Provide the (X, Y) coordinate of the cell's center where the given text is located.  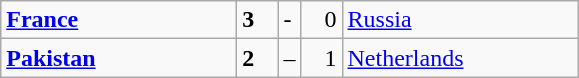
0 (322, 20)
France (119, 20)
Netherlands (460, 58)
– (290, 58)
Russia (460, 20)
1 (322, 58)
- (290, 20)
2 (258, 58)
Pakistan (119, 58)
3 (258, 20)
